Provide the (X, Y) coordinate of the cell's center where the given text is located.  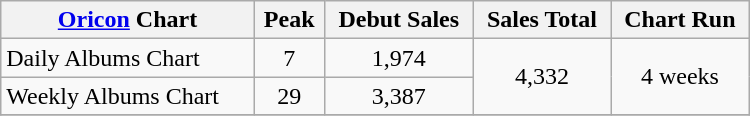
1,974 (398, 58)
4 weeks (680, 77)
Oricon Chart (128, 20)
7 (289, 58)
4,332 (542, 77)
Daily Albums Chart (128, 58)
3,387 (398, 96)
Peak (289, 20)
29 (289, 96)
Chart Run (680, 20)
Sales Total (542, 20)
Debut Sales (398, 20)
Weekly Albums Chart (128, 96)
